From the cell containing the given text, extract its center point as (X, Y) coordinate. 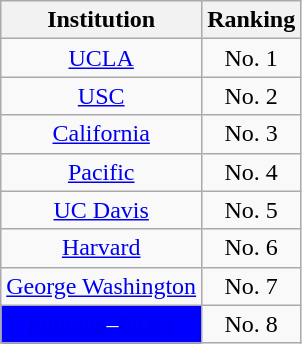
No. 8 (252, 324)
California (102, 134)
Harvard (102, 248)
No. 1 (252, 58)
No. 5 (252, 210)
No. 4 (252, 172)
No. 7 (252, 286)
UCLA (102, 58)
No. 3 (252, 134)
Pacific (102, 172)
Pomona–Pitzer (102, 324)
No. 2 (252, 96)
USC (102, 96)
Ranking (252, 20)
No. 6 (252, 248)
UC Davis (102, 210)
Institution (102, 20)
George Washington (102, 286)
